Scan for the cell matching the given text and deliver its (x, y) coordinate at center. 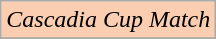
Cascadia Cup Match (108, 20)
